Detect which cell encompasses the target text, then output its [x, y] center coordinate. 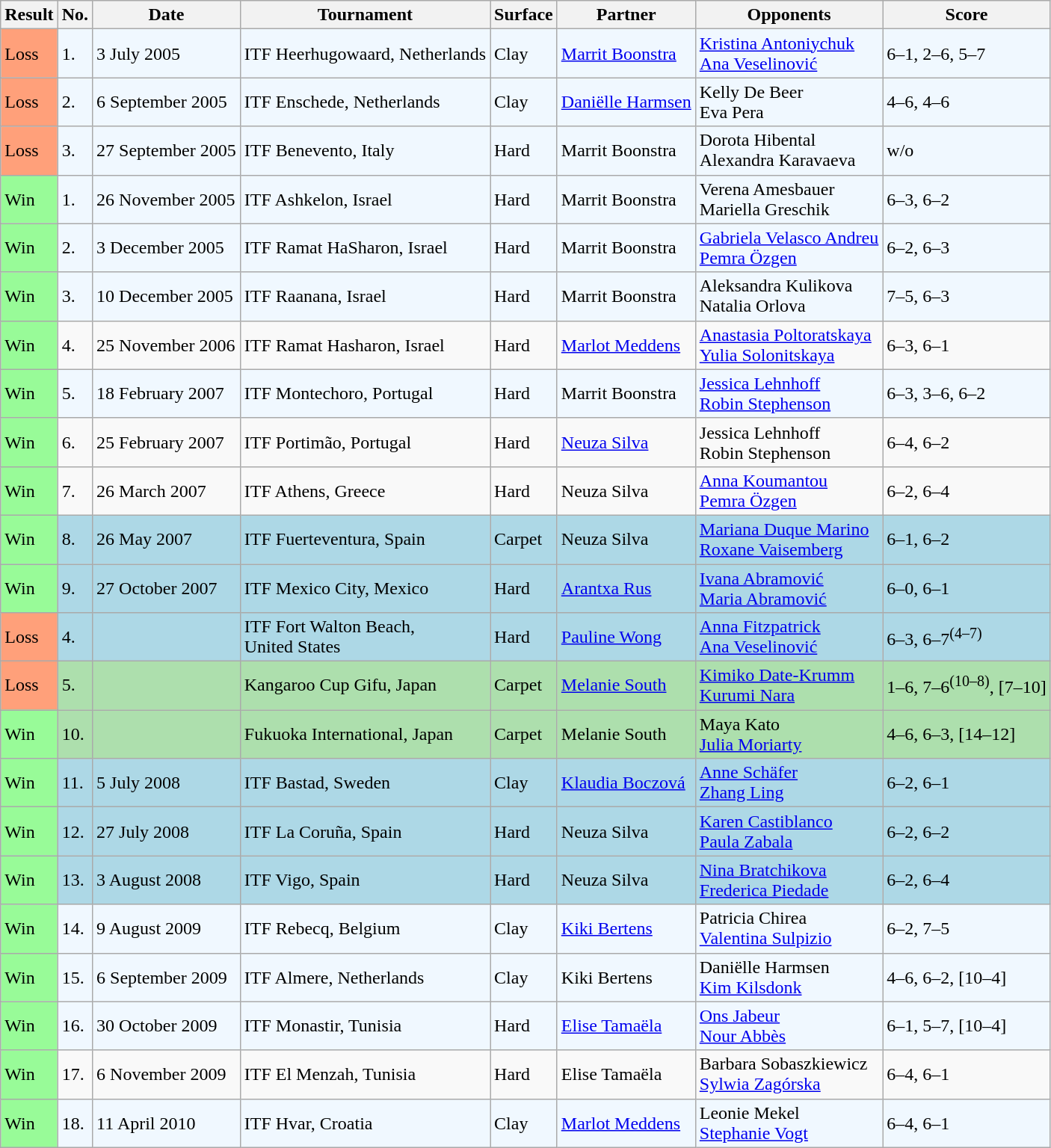
6. [75, 442]
13. [75, 880]
Arantxa Rus [626, 587]
10. [75, 734]
ITF Raanana, Israel [365, 296]
w/o [967, 151]
6 September 2009 [167, 978]
Anna Fitzpatrick Ana Veselinović [789, 637]
15. [75, 978]
10 December 2005 [167, 296]
Kimiko Date-Krumm Kurumi Nara [789, 686]
6–0, 6–1 [967, 587]
ITF Rebecq, Belgium [365, 928]
6 September 2005 [167, 102]
Tournament [365, 15]
Leonie Mekel Stephanie Vogt [789, 1123]
25 November 2006 [167, 345]
4–6, 4–6 [967, 102]
4–6, 6–2, [10–4] [967, 978]
Score [967, 15]
Aleksandra Kulikova Natalia Orlova [789, 296]
ITF Montechoro, Portugal [365, 393]
7–5, 6–3 [967, 296]
6–2, 6–3 [967, 248]
6–1, 6–2 [967, 540]
9. [75, 587]
6–3, 6–1 [967, 345]
Barbara Sobaszkiewicz Sylwia Zagórska [789, 1075]
Kristina Antoniychuk Ana Veselinović [789, 54]
ITF Ashkelon, Israel [365, 199]
27 July 2008 [167, 831]
Anna Koumantou Pemra Özgen [789, 490]
ITF Hvar, Croatia [365, 1123]
Partner [626, 15]
6–2, 7–5 [967, 928]
Ons Jabeur Nour Abbès [789, 1025]
ITF La Coruña, Spain [365, 831]
30 October 2009 [167, 1025]
Surface [524, 15]
26 March 2007 [167, 490]
ITF Athens, Greece [365, 490]
14. [75, 928]
Gabriela Velasco Andreu Pemra Özgen [789, 248]
Date [167, 15]
ITF Bastad, Sweden [365, 783]
16. [75, 1025]
Daniëlle Harmsen Kim Kilsdonk [789, 978]
ITF Fort Walton Beach, United States [365, 637]
Result [29, 15]
No. [75, 15]
4–6, 6–3, [14–12] [967, 734]
Maya Kato Julia Moriarty [789, 734]
6–4, 6–2 [967, 442]
ITF Monastir, Tunisia [365, 1025]
11 April 2010 [167, 1123]
26 May 2007 [167, 540]
Fukuoka International, Japan [365, 734]
7. [75, 490]
3 August 2008 [167, 880]
Karen Castiblanco Paula Zabala [789, 831]
ITF Benevento, Italy [365, 151]
12. [75, 831]
Anne Schäfer Zhang Ling [789, 783]
ITF Almere, Netherlands [365, 978]
26 November 2005 [167, 199]
Opponents [789, 15]
ITF Ramat HaSharon, Israel [365, 248]
27 September 2005 [167, 151]
Ivana Abramović Maria Abramović [789, 587]
ITF Portimão, Portugal [365, 442]
ITF Ramat Hasharon, Israel [365, 345]
8. [75, 540]
11. [75, 783]
17. [75, 1075]
6–2, 6–2 [967, 831]
ITF Mexico City, Mexico [365, 587]
Daniëlle Harmsen [626, 102]
Kangaroo Cup Gifu, Japan [365, 686]
6–1, 2–6, 5–7 [967, 54]
3 December 2005 [167, 248]
6–3, 6–2 [967, 199]
6 November 2009 [167, 1075]
Nina Bratchikova Frederica Piedade [789, 880]
27 October 2007 [167, 587]
25 February 2007 [167, 442]
18. [75, 1123]
Anastasia Poltoratskaya Yulia Solonitskaya [789, 345]
6–2, 6–1 [967, 783]
6–1, 5–7, [10–4] [967, 1025]
ITF Heerhugowaard, Netherlands [365, 54]
18 February 2007 [167, 393]
Verena Amesbauer Mariella Greschik [789, 199]
ITF Enschede, Netherlands [365, 102]
3 July 2005 [167, 54]
ITF Vigo, Spain [365, 880]
ITF El Menzah, Tunisia [365, 1075]
9 August 2009 [167, 928]
ITF Fuerteventura, Spain [365, 540]
Klaudia Boczová [626, 783]
Dorota Hibental Alexandra Karavaeva [789, 151]
6–3, 3–6, 6–2 [967, 393]
5 July 2008 [167, 783]
Patricia Chirea Valentina Sulpizio [789, 928]
Pauline Wong [626, 637]
1–6, 7–6(10–8), [7–10] [967, 686]
Mariana Duque Marino Roxane Vaisemberg [789, 540]
6–3, 6–7(4–7) [967, 637]
Kelly De Beer Eva Pera [789, 102]
